Identify which cell holds the provided text, then report its [x, y] central coordinate. 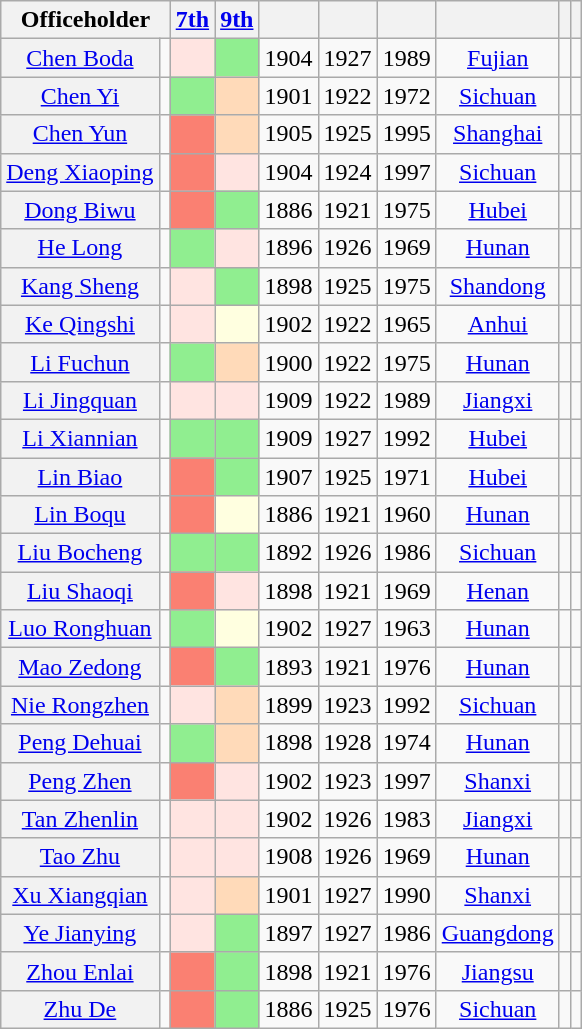
Fujian [498, 58]
Liu Bocheng [80, 553]
1995 [406, 134]
Guangdong [498, 933]
Deng Xiaoping [80, 172]
Dong Biwu [80, 210]
9th [237, 20]
Lin Boqu [80, 515]
Zhu De [80, 1009]
1897 [288, 933]
Jiangsu [498, 971]
Anhui [498, 324]
1990 [406, 895]
1965 [406, 324]
1899 [288, 705]
7th [192, 20]
Li Jingquan [80, 400]
Chen Boda [80, 58]
1924 [348, 172]
1963 [406, 629]
Li Fuchun [80, 362]
1972 [406, 96]
1983 [406, 819]
1974 [406, 743]
1905 [288, 134]
1900 [288, 362]
Mao Zedong [80, 667]
1960 [406, 515]
Peng Dehuai [80, 743]
1908 [288, 857]
1907 [288, 477]
Ke Qingshi [80, 324]
Tan Zhenlin [80, 819]
Liu Shaoqi [80, 591]
Nie Rongzhen [80, 705]
Zhou Enlai [80, 971]
Peng Zhen [80, 781]
Xu Xiangqian [80, 895]
Officeholder [86, 20]
1892 [288, 553]
Shanghai [498, 134]
Kang Sheng [80, 286]
Lin Biao [80, 477]
1893 [288, 667]
Chen Yun [80, 134]
Chen Yi [80, 96]
Tao Zhu [80, 857]
1971 [406, 477]
1928 [348, 743]
Shandong [498, 286]
Ye Jianying [80, 933]
Luo Ronghuan [80, 629]
He Long [80, 248]
Li Xiannian [80, 438]
1896 [288, 248]
Henan [498, 591]
